Return (X, Y) of the center of cell containing provided text 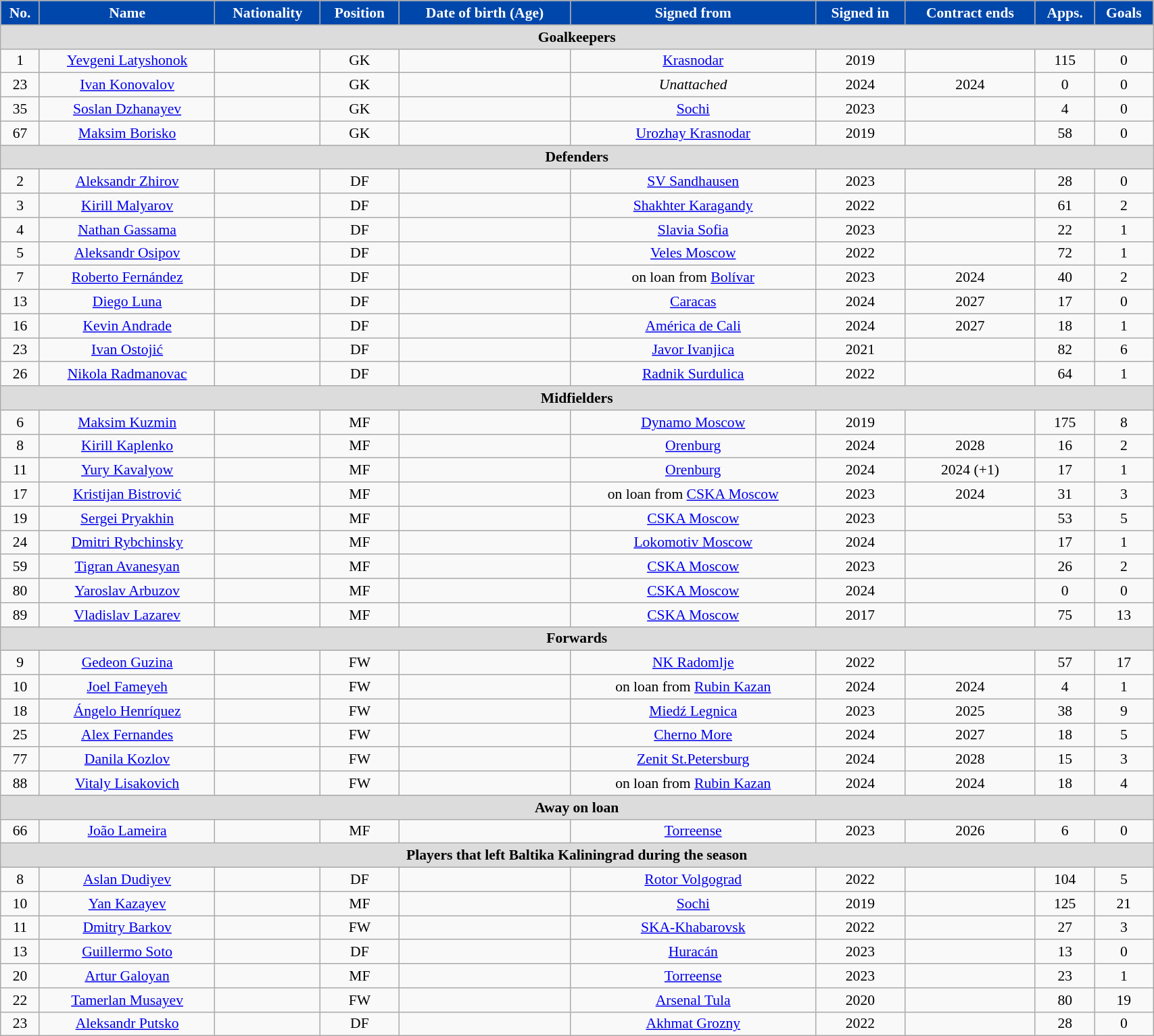
Maksim Borisko (127, 133)
64 (1064, 374)
Soslan Dzhanayev (127, 109)
Maksim Kuzmin (127, 422)
40 (1064, 278)
Danila Kozlov (127, 760)
Yaroslav Arbuzov (127, 591)
Kevin Andrade (127, 326)
Unattached (693, 85)
Rotor Volgograd (693, 880)
América de Cali (693, 326)
Krasnodar (693, 61)
Nationality (268, 13)
58 (1064, 133)
Nathan Gassama (127, 230)
31 (1064, 495)
Aslan Dudiyev (127, 880)
Players that left Baltika Kaliningrad during the season (577, 856)
Position (360, 13)
25 (20, 735)
89 (20, 615)
Ivan Ostojić (127, 350)
SKA-Khabarovsk (693, 928)
2024 (+1) (969, 470)
Veles Moscow (693, 253)
66 (20, 831)
Radnik Surdulica (693, 374)
Joel Fameyeh (127, 687)
SV Sandhausen (693, 182)
2020 (860, 1000)
53 (1064, 518)
2017 (860, 615)
Akhmat Grozny (693, 1024)
Dynamo Moscow (693, 422)
Kirill Kaplenko (127, 446)
88 (20, 783)
Nikola Radmanovac (127, 374)
2021 (860, 350)
115 (1064, 61)
Aleksandr Putsko (127, 1024)
Ángelo Henríquez (127, 711)
Midfielders (577, 398)
Goalkeepers (577, 37)
Dmitry Barkov (127, 928)
Artur Galoyan (127, 976)
57 (1064, 663)
Alex Fernandes (127, 735)
72 (1064, 253)
Name (127, 13)
João Lameira (127, 831)
61 (1064, 205)
Dmitri Rybchinsky (127, 543)
125 (1064, 904)
35 (20, 109)
Vladislav Lazarev (127, 615)
Javor Ivanjica (693, 350)
24 (20, 543)
67 (20, 133)
Lokomotiv Moscow (693, 543)
Ivan Konovalov (127, 85)
Shakhter Karagandy (693, 205)
No. (20, 13)
Gedeon Guzina (127, 663)
27 (1064, 928)
Roberto Fernández (127, 278)
Zenit St.Petersburg (693, 760)
Defenders (577, 157)
Huracán (693, 952)
2026 (969, 831)
21 (1124, 904)
Tamerlan Musayev (127, 1000)
Arsenal Tula (693, 1000)
Date of birth (Age) (485, 13)
2025 (969, 711)
82 (1064, 350)
Goals (1124, 13)
NK Radomlje (693, 663)
38 (1064, 711)
Miedź Legnica (693, 711)
Kirill Malyarov (127, 205)
Vitaly Lisakovich (127, 783)
Forwards (577, 639)
15 (1064, 760)
75 (1064, 615)
7 (20, 278)
Yan Kazayev (127, 904)
Cherno More (693, 735)
Yevgeni Latyshonok (127, 61)
Signed in (860, 13)
Caracas (693, 302)
Guillermo Soto (127, 952)
Kristijan Bistrović (127, 495)
20 (20, 976)
175 (1064, 422)
Away on loan (577, 808)
Tigran Avanesyan (127, 567)
104 (1064, 880)
Aleksandr Osipov (127, 253)
Apps. (1064, 13)
Urozhay Krasnodar (693, 133)
Signed from (693, 13)
Aleksandr Zhirov (127, 182)
on loan from CSKA Moscow (693, 495)
59 (20, 567)
Yury Kavalyow (127, 470)
Sergei Pryakhin (127, 518)
Diego Luna (127, 302)
Slavia Sofia (693, 230)
Contract ends (969, 13)
on loan from Bolívar (693, 278)
77 (20, 760)
